Pinpoint the cell where the given text exists, returning its (X, Y) midpoint coordinate. 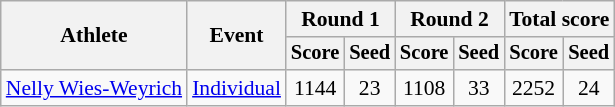
Round 1 (340, 19)
23 (370, 88)
Total score (559, 19)
33 (478, 88)
24 (588, 88)
Athlete (94, 36)
Event (236, 36)
Round 2 (450, 19)
Individual (236, 88)
Nelly Wies-Weyrich (94, 88)
1144 (315, 88)
1108 (424, 88)
2252 (534, 88)
